Return (x, y) of the center of cell containing provided text 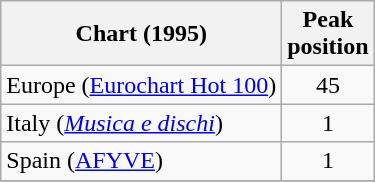
Spain (AFYVE) (142, 161)
45 (328, 85)
Europe (Eurochart Hot 100) (142, 85)
Chart (1995) (142, 34)
Italy (Musica e dischi) (142, 123)
Peakposition (328, 34)
